Detect which cell encompasses the target text, then output its [x, y] center coordinate. 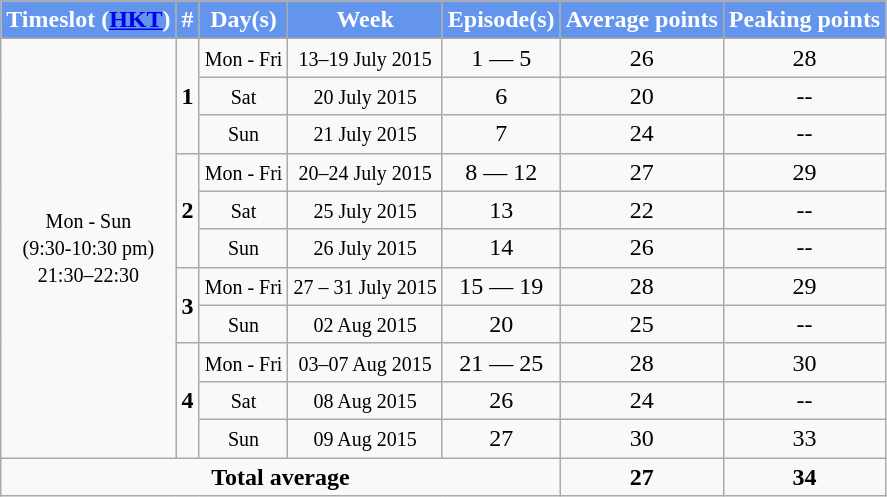
Total average [280, 477]
08 Aug 2015 [365, 400]
Peaking points [804, 20]
25 July 2015 [365, 210]
21 — 25 [501, 362]
Week [365, 20]
Timeslot (HKT) [88, 20]
2 [188, 210]
20 July 2015 [365, 96]
21 July 2015 [365, 134]
1 — 5 [501, 58]
03–07 Aug 2015 [365, 362]
Mon - Sun(9:30-10:30 pm)21:30–22:30 [88, 248]
09 Aug 2015 [365, 438]
33 [804, 438]
13–19 July 2015 [365, 58]
26 July 2015 [365, 248]
15 — 19 [501, 286]
6 [501, 96]
8 — 12 [501, 172]
02 Aug 2015 [365, 324]
1 [188, 96]
22 [642, 210]
34 [804, 477]
25 [642, 324]
13 [501, 210]
20–24 July 2015 [365, 172]
4 [188, 400]
7 [501, 134]
Average points [642, 20]
3 [188, 305]
Day(s) [244, 20]
Episode(s) [501, 20]
14 [501, 248]
27 – 31 July 2015 [365, 286]
# [188, 20]
